Detect which cell encompasses the target text, then output its [x, y] center coordinate. 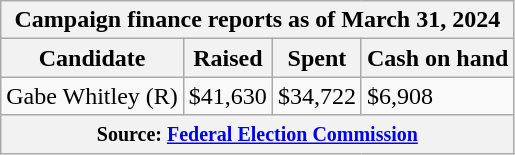
Spent [316, 58]
Cash on hand [437, 58]
$34,722 [316, 96]
Gabe Whitley (R) [92, 96]
Raised [228, 58]
Campaign finance reports as of March 31, 2024 [258, 20]
Source: Federal Election Commission [258, 134]
Candidate [92, 58]
$6,908 [437, 96]
$41,630 [228, 96]
